Pinpoint the cell where the given text exists, returning its (x, y) midpoint coordinate. 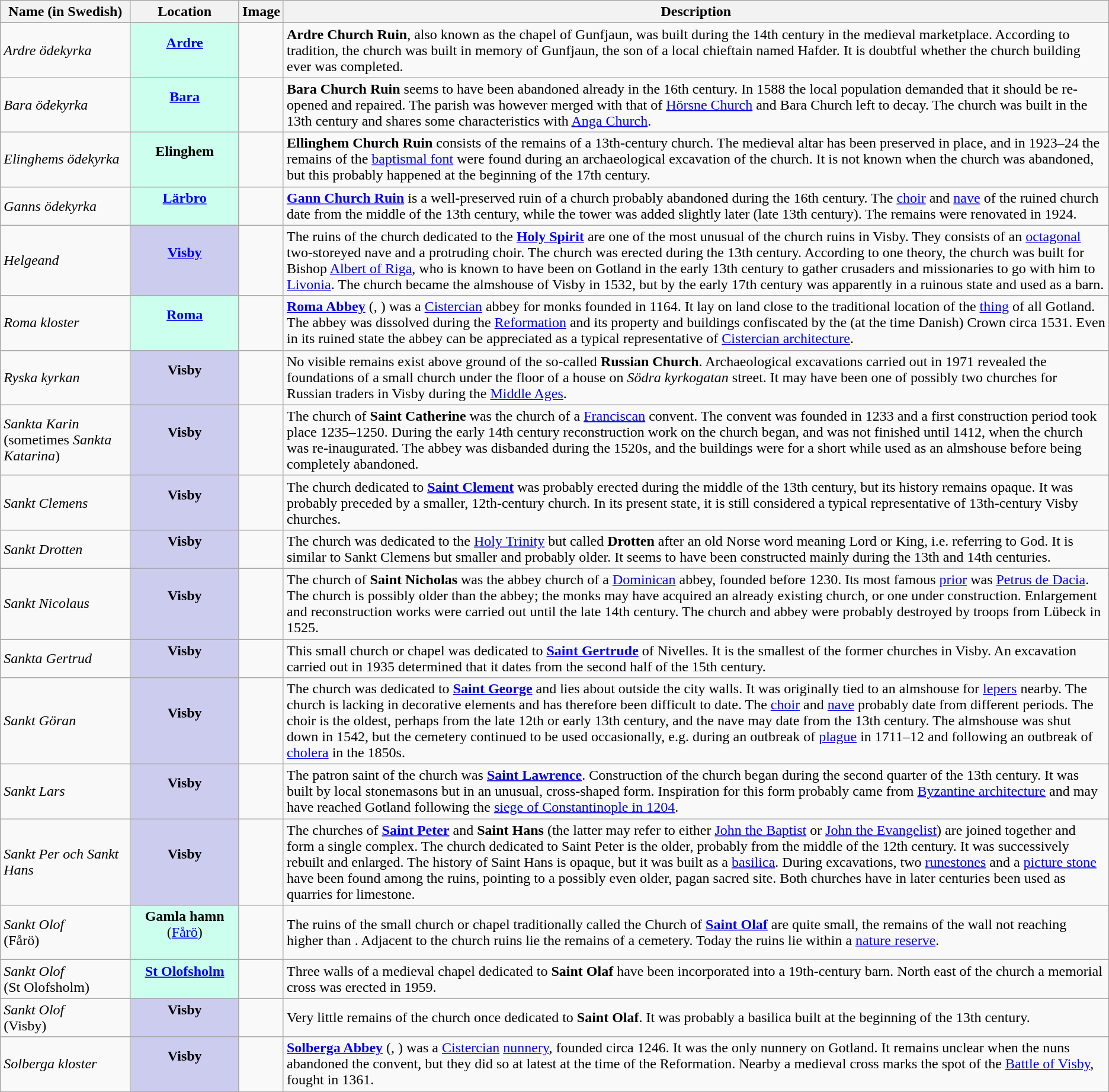
Bara ödekyrka (65, 105)
Sankt Olof (Visby) (65, 1018)
Bara (185, 105)
Sankt Clemens (65, 502)
Sankta Gertrud (65, 658)
Location (185, 12)
Name (in Swedish) (65, 12)
Sankt Olof (Fårö) (65, 933)
Ryska kyrkan (65, 377)
Sankt Lars (65, 792)
Sankta Karin (sometimes Sankta Katarina) (65, 440)
Sankt Nicolaus (65, 603)
Very little remains of the church once dedicated to Saint Olaf. It was probably a basilica built at the beginning of the 13th century. (695, 1018)
Solberga kloster (65, 1064)
Roma (185, 323)
Helgeand (65, 261)
St Olofsholm (185, 979)
Ganns ödekyrka (65, 206)
Gamla hamn (Fårö) (185, 933)
Sankt Drotten (65, 549)
Elinghem (185, 159)
Description (695, 12)
Image (261, 12)
Sankt Per och Sankt Hans (65, 862)
Sankt Göran (65, 721)
Lärbro (185, 206)
Ardre (185, 50)
Roma kloster (65, 323)
Elinghems ödekyrka (65, 159)
Ardre ödekyrka (65, 50)
Sankt Olof (St Olofsholm) (65, 979)
